From the cell containing the given text, extract its center point as [x, y] coordinate. 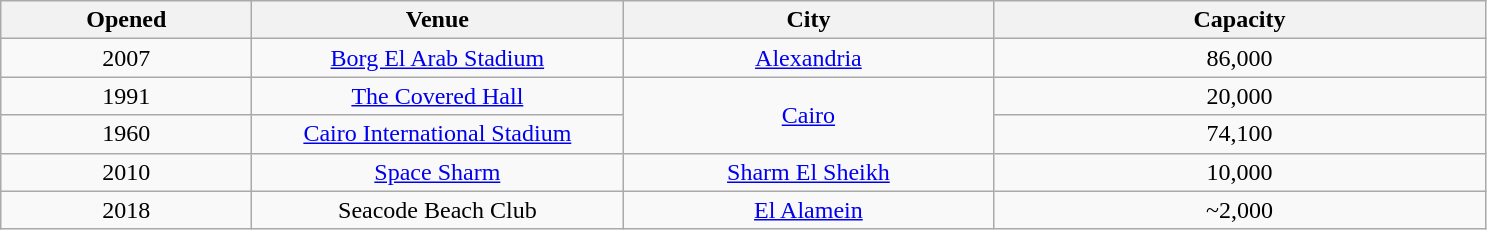
City [808, 20]
2007 [126, 58]
El Alamein [808, 210]
1991 [126, 96]
Sharm El Sheikh [808, 172]
Space Sharm [438, 172]
Alexandria [808, 58]
10,000 [1240, 172]
2010 [126, 172]
Capacity [1240, 20]
Seacode Beach Club [438, 210]
Borg El Arab Stadium [438, 58]
2018 [126, 210]
~2,000 [1240, 210]
Cairo International Stadium [438, 134]
Opened [126, 20]
20,000 [1240, 96]
The Covered Hall [438, 96]
Venue [438, 20]
Cairo [808, 115]
1960 [126, 134]
86,000 [1240, 58]
74,100 [1240, 134]
